Identify which cell holds the provided text, then report its [x, y] central coordinate. 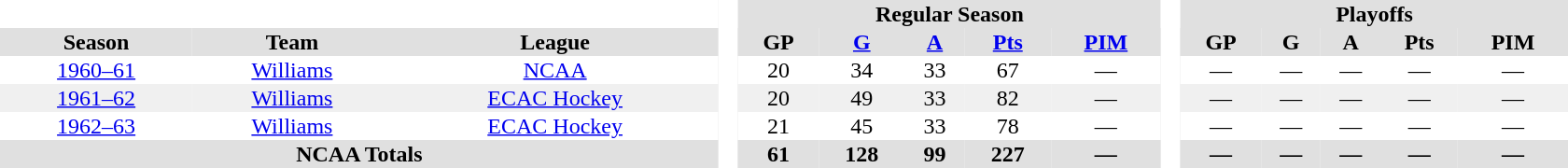
21 [778, 126]
Season [96, 42]
1961–62 [96, 98]
67 [1008, 70]
1962–63 [96, 126]
128 [861, 154]
League [555, 42]
78 [1008, 126]
NCAA Totals [359, 154]
34 [861, 70]
1960–61 [96, 70]
227 [1008, 154]
Playoffs [1374, 14]
49 [861, 98]
Team [291, 42]
61 [778, 154]
Regular Season [950, 14]
45 [861, 126]
82 [1008, 98]
99 [935, 154]
NCAA [555, 70]
